Return (x, y) of the center of cell containing provided text 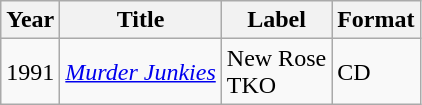
Label (276, 20)
Murder Junkies (140, 72)
New RoseTKO (276, 72)
Title (140, 20)
1991 (30, 72)
Year (30, 20)
CD (376, 72)
Format (376, 20)
